Output the (X, Y) coordinate of the center of the cell containing the given text.  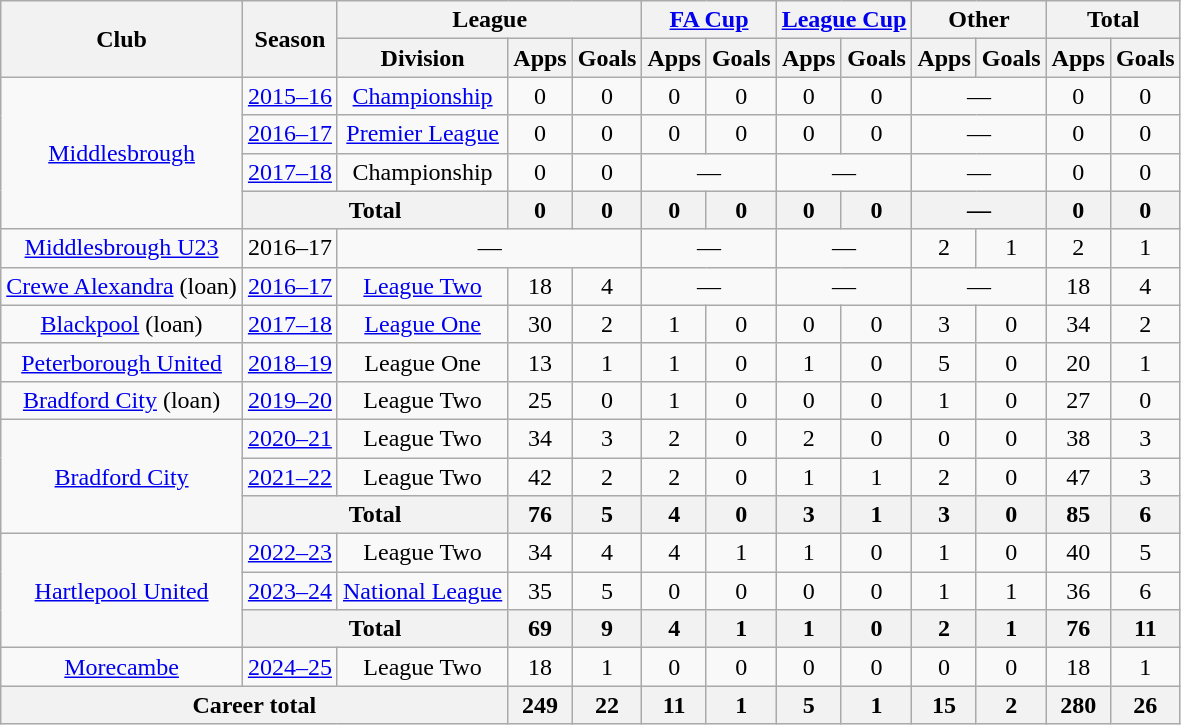
35 (540, 591)
22 (607, 705)
2015–16 (290, 96)
25 (540, 400)
2023–24 (290, 591)
2018–19 (290, 362)
Hartlepool United (122, 591)
36 (1078, 591)
Peterborough United (122, 362)
38 (1078, 438)
Other (979, 20)
Career total (254, 705)
2019–20 (290, 400)
20 (1078, 362)
Premier League (422, 134)
13 (540, 362)
2022–23 (290, 553)
Blackpool (loan) (122, 324)
League (489, 20)
42 (540, 477)
2024–25 (290, 667)
280 (1078, 705)
30 (540, 324)
Season (290, 39)
27 (1078, 400)
249 (540, 705)
15 (944, 705)
85 (1078, 515)
Middlesbrough (122, 153)
9 (607, 629)
40 (1078, 553)
26 (1145, 705)
Crewe Alexandra (loan) (122, 286)
FA Cup (709, 20)
Morecambe (122, 667)
Bradford City (122, 476)
47 (1078, 477)
National League (422, 591)
2020–21 (290, 438)
69 (540, 629)
Club (122, 39)
Division (422, 58)
Middlesbrough U23 (122, 248)
2021–22 (290, 477)
Bradford City (loan) (122, 400)
League Cup (844, 20)
